For the text-containing cell, return its midpoint in [X, Y] coordinate format. 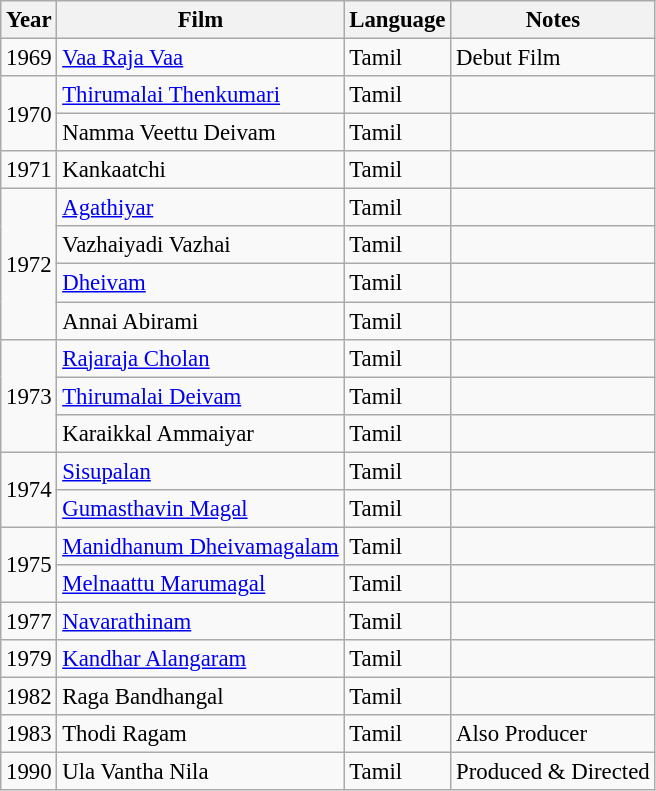
Namma Veettu Deivam [200, 133]
Vazhaiyadi Vazhai [200, 245]
Ula Vantha Nila [200, 772]
Kankaatchi [200, 170]
1970 [29, 114]
Thodi Ragam [200, 734]
1969 [29, 58]
Agathiyar [200, 208]
1983 [29, 734]
1990 [29, 772]
Annai Abirami [200, 321]
1979 [29, 659]
Thirumalai Deivam [200, 396]
Dheivam [200, 283]
Also Producer [553, 734]
Gumasthavin Magal [200, 509]
Melnaattu Marumagal [200, 584]
Manidhanum Dheivamagalam [200, 546]
1972 [29, 264]
Kandhar Alangaram [200, 659]
Film [200, 20]
1973 [29, 396]
Sisupalan [200, 471]
Year [29, 20]
1975 [29, 564]
Rajaraja Cholan [200, 358]
Produced & Directed [553, 772]
Language [398, 20]
1971 [29, 170]
1977 [29, 621]
Notes [553, 20]
Karaikkal Ammaiyar [200, 433]
Thirumalai Thenkumari [200, 95]
1982 [29, 697]
Debut Film [553, 58]
1974 [29, 490]
Vaa Raja Vaa [200, 58]
Raga Bandhangal [200, 697]
Navarathinam [200, 621]
